From the cell containing the given text, extract its center point as (X, Y) coordinate. 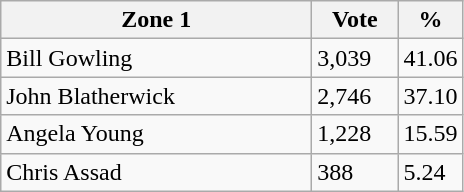
Angela Young (156, 134)
1,228 (355, 134)
Vote (355, 20)
5.24 (430, 172)
% (430, 20)
John Blatherwick (156, 96)
Bill Gowling (156, 58)
388 (355, 172)
3,039 (355, 58)
Zone 1 (156, 20)
37.10 (430, 96)
Chris Assad (156, 172)
41.06 (430, 58)
15.59 (430, 134)
2,746 (355, 96)
